For the text-containing cell, return its midpoint in [X, Y] coordinate format. 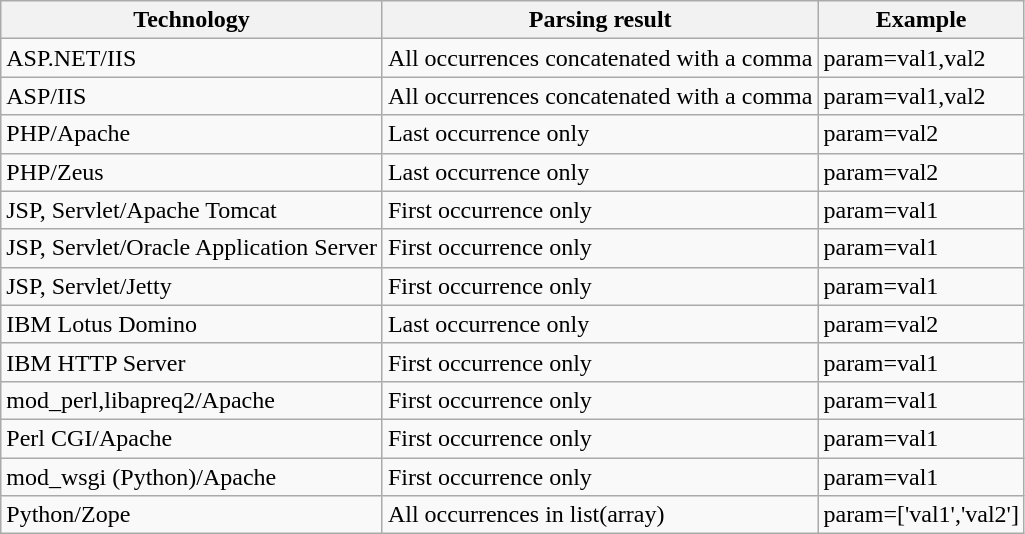
mod_wsgi (Python)/Apache [192, 477]
ASP/IIS [192, 96]
PHP/Apache [192, 134]
JSP, Servlet/Jetty [192, 286]
JSP, Servlet/Apache Tomcat [192, 210]
JSP, Servlet/Oracle Application Server [192, 248]
Perl CGI/Apache [192, 438]
Example [921, 20]
mod_perl,libapreq2/Apache [192, 400]
All occurrences in list(array) [600, 515]
IBM Lotus Domino [192, 324]
Python/Zope [192, 515]
ASP.NET/IIS [192, 58]
IBM HTTP Server [192, 362]
PHP/Zeus [192, 172]
param=['val1','val2'] [921, 515]
Parsing result [600, 20]
Technology [192, 20]
